Pinpoint the cell where the given text exists, returning its (x, y) midpoint coordinate. 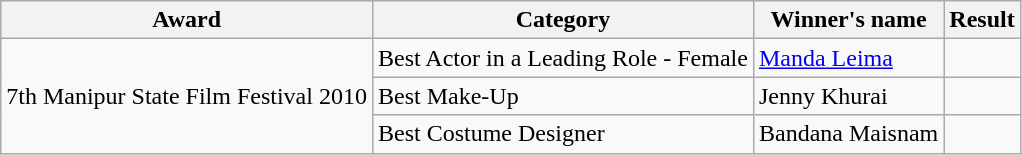
Manda Leima (848, 58)
Winner's name (848, 20)
Award (187, 20)
Category (562, 20)
Result (982, 20)
Best Actor in a Leading Role - Female (562, 58)
Best Make-Up (562, 96)
Jenny Khurai (848, 96)
Best Costume Designer (562, 134)
7th Manipur State Film Festival 2010 (187, 96)
Bandana Maisnam (848, 134)
